Detect which cell encompasses the target text, then output its [X, Y] center coordinate. 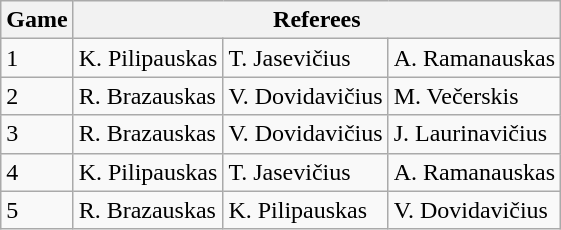
5 [37, 210]
Game [37, 20]
Referees [316, 20]
4 [37, 172]
J. Laurinavičius [474, 134]
M. Večerskis [474, 96]
2 [37, 96]
3 [37, 134]
1 [37, 58]
